Search for the cell housing the specified text and yield its (x, y) center coordinate. 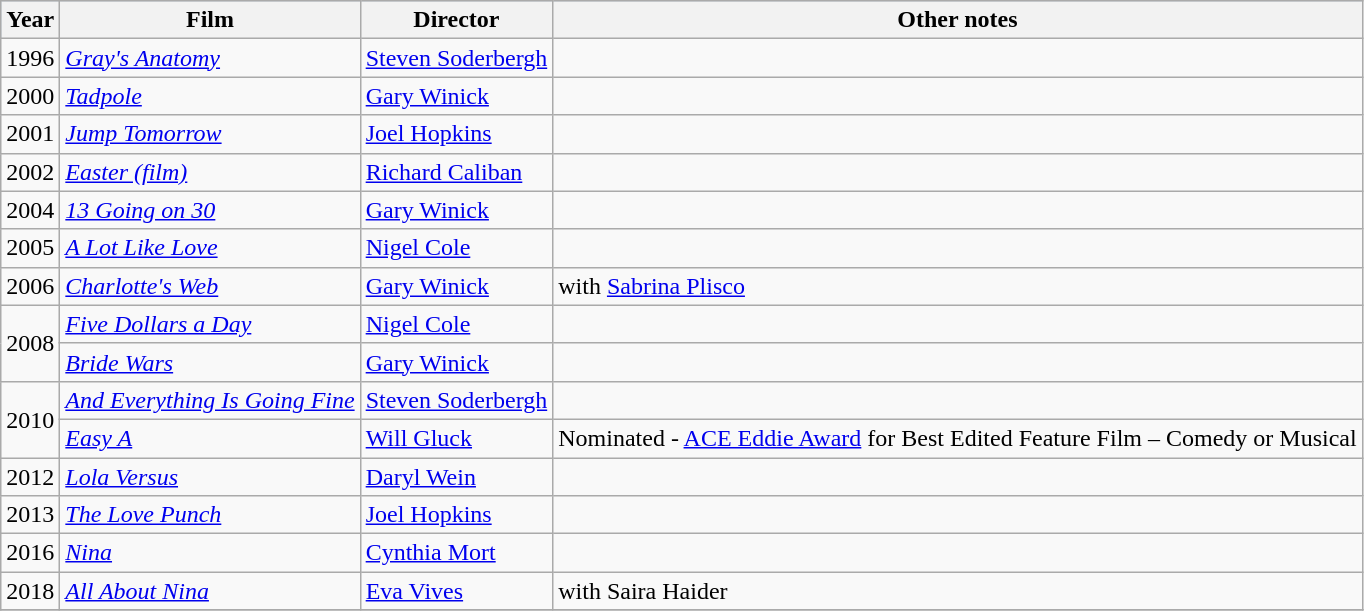
2000 (30, 96)
2006 (30, 286)
Film (210, 20)
Will Gluck (456, 438)
Lola Versus (210, 477)
1996 (30, 58)
All About Nina (210, 591)
Daryl Wein (456, 477)
Charlotte's Web (210, 286)
Five Dollars a Day (210, 324)
A Lot Like Love (210, 248)
Nominated - ACE Eddie Award for Best Edited Feature Film – Comedy or Musical (958, 438)
Easter (film) (210, 172)
The Love Punch (210, 515)
Eva Vives (456, 591)
Gray's Anatomy (210, 58)
2016 (30, 553)
Tadpole (210, 96)
2001 (30, 134)
2004 (30, 210)
Director (456, 20)
2018 (30, 591)
13 Going on 30 (210, 210)
Bride Wars (210, 362)
Easy A (210, 438)
Richard Caliban (456, 172)
Year (30, 20)
Cynthia Mort (456, 553)
2013 (30, 515)
Jump Tomorrow (210, 134)
2002 (30, 172)
2008 (30, 343)
And Everything Is Going Fine (210, 400)
with Sabrina Plisco (958, 286)
2012 (30, 477)
2010 (30, 419)
Nina (210, 553)
Other notes (958, 20)
with Saira Haider (958, 591)
2005 (30, 248)
